Determine the (X, Y) coordinate at the center of the cell enclosing the given text.  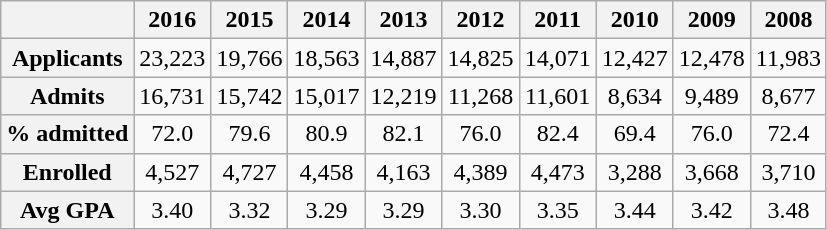
15,017 (326, 96)
2012 (480, 20)
Admits (68, 96)
15,742 (250, 96)
4,458 (326, 172)
2010 (634, 20)
4,527 (172, 172)
12,427 (634, 58)
14,071 (558, 58)
11,983 (788, 58)
3.40 (172, 210)
72.4 (788, 134)
82.1 (404, 134)
2014 (326, 20)
4,727 (250, 172)
11,601 (558, 96)
2013 (404, 20)
82.4 (558, 134)
2008 (788, 20)
3.48 (788, 210)
8,677 (788, 96)
4,473 (558, 172)
4,389 (480, 172)
2015 (250, 20)
Applicants (68, 58)
3.32 (250, 210)
72.0 (172, 134)
% admitted (68, 134)
3.35 (558, 210)
2011 (558, 20)
9,489 (712, 96)
69.4 (634, 134)
16,731 (172, 96)
12,478 (712, 58)
3,668 (712, 172)
12,219 (404, 96)
80.9 (326, 134)
8,634 (634, 96)
19,766 (250, 58)
4,163 (404, 172)
18,563 (326, 58)
3.30 (480, 210)
3,710 (788, 172)
11,268 (480, 96)
23,223 (172, 58)
2009 (712, 20)
14,887 (404, 58)
3.44 (634, 210)
Avg GPA (68, 210)
3,288 (634, 172)
14,825 (480, 58)
Enrolled (68, 172)
79.6 (250, 134)
3.42 (712, 210)
2016 (172, 20)
